Scan for the cell matching the given text and deliver its (X, Y) coordinate at center. 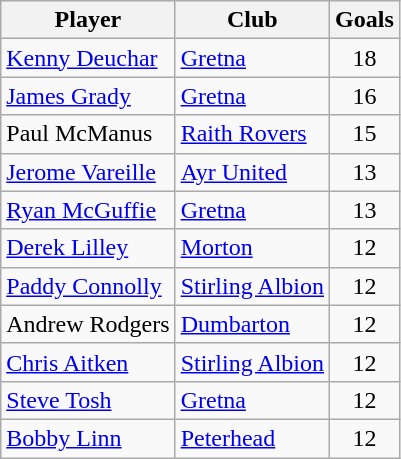
Peterhead (252, 438)
Steve Tosh (88, 400)
Goals (365, 20)
18 (365, 58)
Raith Rovers (252, 134)
Ryan McGuffie (88, 210)
Andrew Rodgers (88, 324)
Ayr United (252, 172)
Derek Lilley (88, 248)
Club (252, 20)
Dumbarton (252, 324)
Bobby Linn (88, 438)
15 (365, 134)
Jerome Vareille (88, 172)
Player (88, 20)
Paul McManus (88, 134)
Kenny Deuchar (88, 58)
James Grady (88, 96)
Paddy Connolly (88, 286)
Chris Aitken (88, 362)
16 (365, 96)
Morton (252, 248)
